From the cell containing the given text, extract its center point as (X, Y) coordinate. 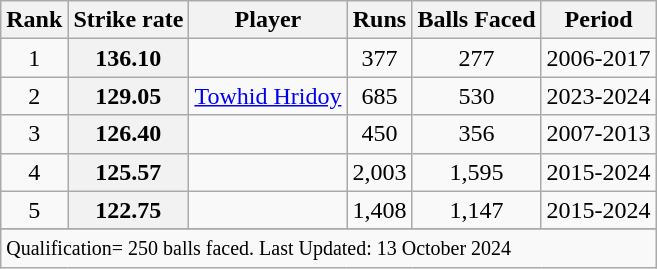
2007-2013 (598, 134)
2006-2017 (598, 58)
Runs (380, 20)
Rank (34, 20)
Period (598, 20)
2 (34, 96)
4 (34, 172)
129.05 (128, 96)
3 (34, 134)
Qualification= 250 balls faced. Last Updated: 13 October 2024 (328, 248)
356 (476, 134)
122.75 (128, 210)
377 (380, 58)
136.10 (128, 58)
1,408 (380, 210)
Player (268, 20)
5 (34, 210)
Towhid Hridoy (268, 96)
2023-2024 (598, 96)
530 (476, 96)
1,147 (476, 210)
125.57 (128, 172)
Balls Faced (476, 20)
685 (380, 96)
450 (380, 134)
2,003 (380, 172)
1,595 (476, 172)
1 (34, 58)
277 (476, 58)
Strike rate (128, 20)
126.40 (128, 134)
